Return the (x, y) coordinate for the center point of the cell that contains the specified text.  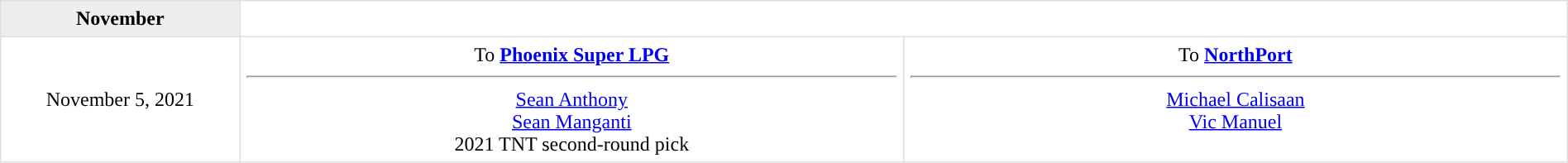
November 5, 2021 (121, 99)
To NorthPortMichael CalisaanVic Manuel (1236, 99)
To Phoenix Super LPGSean AnthonySean Manganti2021 TNT second-round pick (572, 99)
November (121, 19)
